From the cell containing the given text, extract its center point as (X, Y) coordinate. 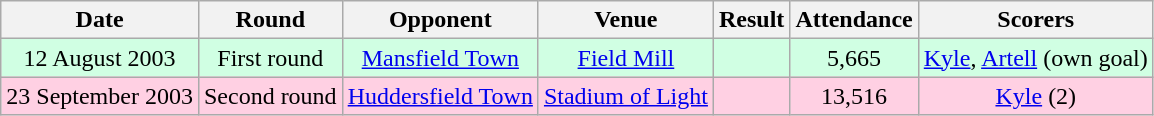
Second round (270, 96)
23 September 2003 (100, 96)
Scorers (1036, 20)
Opponent (440, 20)
13,516 (854, 96)
Field Mill (626, 58)
Huddersfield Town (440, 96)
Stadium of Light (626, 96)
12 August 2003 (100, 58)
Kyle (2) (1036, 96)
Result (751, 20)
5,665 (854, 58)
Attendance (854, 20)
Mansfield Town (440, 58)
Round (270, 20)
First round (270, 58)
Venue (626, 20)
Kyle, Artell (own goal) (1036, 58)
Date (100, 20)
